Provide the [X, Y] coordinate of the cell's center where the given text is located.  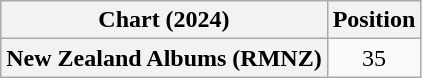
Position [374, 20]
35 [374, 58]
New Zealand Albums (RMNZ) [164, 58]
Chart (2024) [164, 20]
